Identify which cell holds the provided text, then report its [x, y] central coordinate. 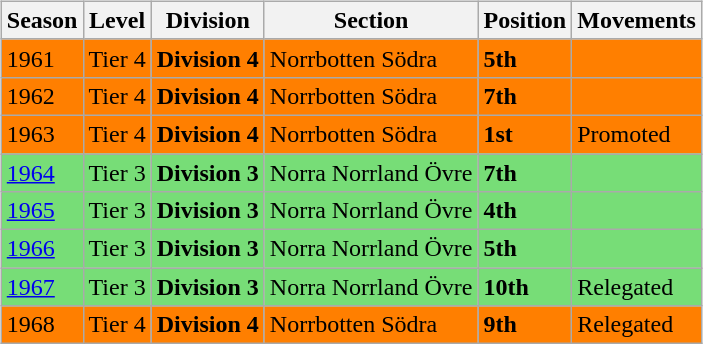
1968 [42, 325]
Level [117, 20]
Position [525, 20]
Promoted [637, 134]
1st [525, 134]
1967 [42, 287]
Movements [637, 20]
1966 [42, 249]
1965 [42, 211]
4th [525, 211]
1961 [42, 58]
1964 [42, 173]
9th [525, 325]
1963 [42, 134]
Section [371, 20]
10th [525, 287]
Season [42, 20]
Division [208, 20]
1962 [42, 96]
